Search for the cell housing the specified text and yield its [x, y] center coordinate. 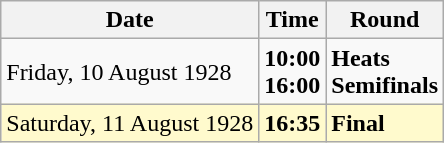
Friday, 10 August 1928 [130, 72]
Time [292, 20]
Saturday, 11 August 1928 [130, 123]
HeatsSemifinals [385, 72]
10:0016:00 [292, 72]
16:35 [292, 123]
Final [385, 123]
Date [130, 20]
Round [385, 20]
